Pinpoint the cell where the given text exists, returning its [X, Y] midpoint coordinate. 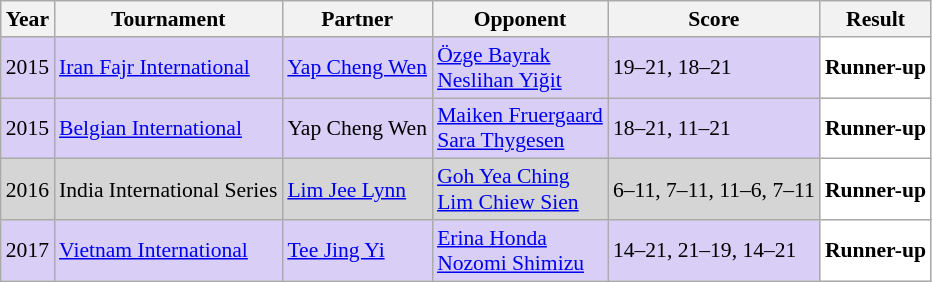
Belgian International [168, 128]
Score [714, 19]
Goh Yea Ching Lim Chiew Sien [520, 190]
India International Series [168, 190]
Maiken Fruergaard Sara Thygesen [520, 128]
Iran Fajr International [168, 68]
Tee Jing Yi [357, 250]
6–11, 7–11, 11–6, 7–11 [714, 190]
Partner [357, 19]
18–21, 11–21 [714, 128]
Vietnam International [168, 250]
2017 [28, 250]
2016 [28, 190]
Özge Bayrak Neslihan Yiğit [520, 68]
14–21, 21–19, 14–21 [714, 250]
19–21, 18–21 [714, 68]
Tournament [168, 19]
Result [876, 19]
Erina Honda Nozomi Shimizu [520, 250]
Opponent [520, 19]
Year [28, 19]
Lim Jee Lynn [357, 190]
